Detect which cell encompasses the target text, then output its [x, y] center coordinate. 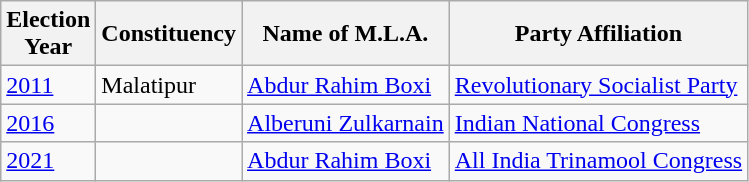
Election Year [48, 34]
2021 [48, 161]
Malatipur [169, 85]
Constituency [169, 34]
Indian National Congress [598, 123]
2011 [48, 85]
Alberuni Zulkarnain [346, 123]
Party Affiliation [598, 34]
Revolutionary Socialist Party [598, 85]
All India Trinamool Congress [598, 161]
2016 [48, 123]
Name of M.L.A. [346, 34]
